For the text-containing cell, return its midpoint in (X, Y) coordinate format. 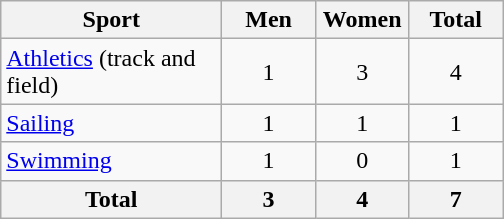
Sport (112, 20)
7 (456, 199)
Sailing (112, 123)
Athletics (track and field) (112, 72)
Swimming (112, 161)
Women (362, 20)
0 (362, 161)
Men (269, 20)
